Return [X, Y] of the center of cell containing provided text 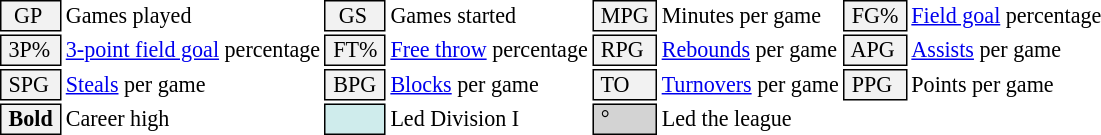
Games started [489, 16]
SPG [30, 85]
3P% [30, 50]
FT% [356, 50]
APG [875, 50]
GP [30, 16]
Free throw percentage [489, 50]
FG% [875, 16]
GS [356, 16]
Rebounds per game [750, 50]
Steals per game [192, 85]
Minutes per game [750, 16]
PPG [875, 85]
Turnovers per game [750, 85]
TO [624, 85]
Games played [192, 16]
Blocks per game [489, 85]
RPG [624, 50]
MPG [624, 16]
BPG [356, 85]
3-point field goal percentage [192, 50]
